Locate the cell with the specified text and output its [x, y] center coordinate. 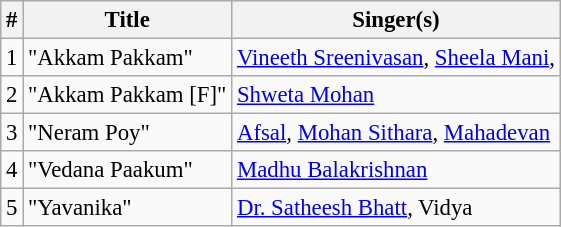
Shweta Mohan [396, 95]
5 [12, 208]
Dr. Satheesh Bhatt, Vidya [396, 208]
Afsal, Mohan Sithara, Mahadevan [396, 133]
"Yavanika" [128, 208]
"Neram Poy" [128, 133]
2 [12, 95]
Madhu Balakrishnan [396, 170]
# [12, 20]
4 [12, 170]
3 [12, 133]
Vineeth Sreenivasan, Sheela Mani, [396, 58]
Singer(s) [396, 20]
"Akkam Pakkam [F]" [128, 95]
Title [128, 20]
"Vedana Paakum" [128, 170]
1 [12, 58]
"Akkam Pakkam" [128, 58]
